Determine the (x, y) coordinate at the center of the cell enclosing the given text.  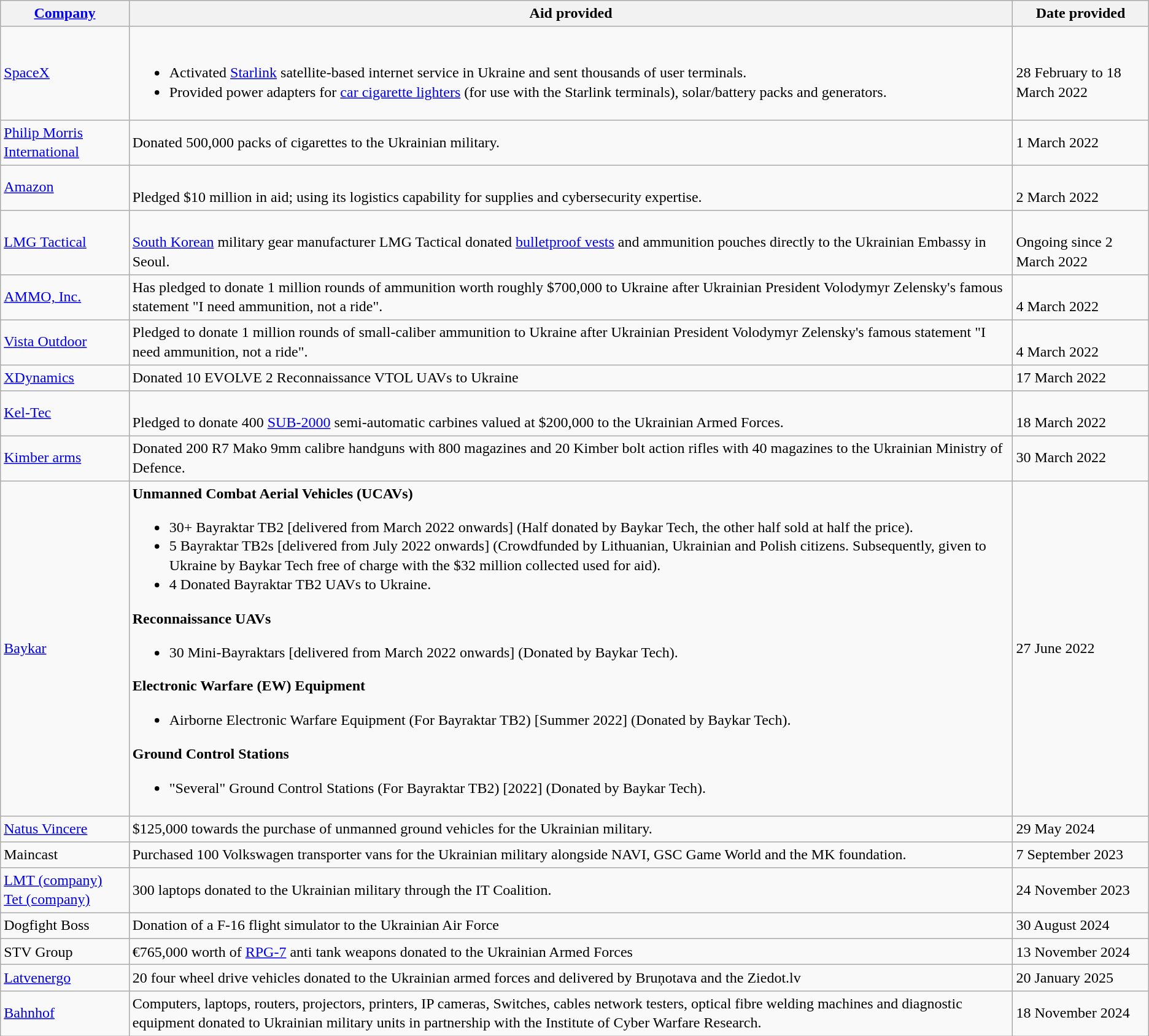
Maincast (65, 855)
18 November 2024 (1080, 1013)
20 January 2025 (1080, 978)
Vista Outdoor (65, 342)
18 March 2022 (1080, 412)
Aid provided (571, 14)
300 laptops donated to the Ukrainian military through the IT Coalition. (571, 890)
Amazon (65, 188)
Dogfight Boss (65, 926)
Philip Morris International (65, 142)
Company (65, 14)
Donated 500,000 packs of cigarettes to the Ukrainian military. (571, 142)
Latvenergo (65, 978)
13 November 2024 (1080, 952)
17 March 2022 (1080, 377)
LMG Tactical (65, 243)
27 June 2022 (1080, 648)
7 September 2023 (1080, 855)
STV Group (65, 952)
SpaceX (65, 74)
28 February to 18 March 2022 (1080, 74)
Ongoing since 2 March 2022 (1080, 243)
$125,000 towards the purchase of unmanned ground vehicles for the Ukrainian military. (571, 829)
XDynamics (65, 377)
29 May 2024 (1080, 829)
AMMO, Inc. (65, 297)
Donated 200 R7 Mako 9mm calibre handguns with 800 magazines and 20 Kimber bolt action rifles with 40 magazines to the Ukrainian Ministry of Defence. (571, 458)
20 four wheel drive vehicles donated to the Ukrainian armed forces and delivered by Bruņotava and the Ziedot.lv (571, 978)
30 March 2022 (1080, 458)
Pledged to donate 400 SUB-2000 semi-automatic carbines valued at $200,000 to the Ukrainian Armed Forces. (571, 412)
Purchased 100 Volkswagen transporter vans for the Ukrainian military alongside NAVI, GSC Game World and the MK foundation. (571, 855)
Baykar (65, 648)
Kimber arms (65, 458)
2 March 2022 (1080, 188)
Donated 10 EVOLVE 2 Reconnaissance VTOL UAVs to Ukraine (571, 377)
Kel-Tec (65, 412)
LMT (company)Tet (company) (65, 890)
24 November 2023 (1080, 890)
€765,000 worth of RPG-7 anti tank weapons donated to the Ukrainian Armed Forces (571, 952)
30 August 2024 (1080, 926)
Date provided (1080, 14)
Bahnhof (65, 1013)
Natus Vincere (65, 829)
South Korean military gear manufacturer LMG Tactical donated bulletproof vests and ammunition pouches directly to the Ukrainian Embassy in Seoul. (571, 243)
Donation of a F-16 flight simulator to the Ukrainian Air Force (571, 926)
1 March 2022 (1080, 142)
Pledged $10 million in aid; using its logistics capability for supplies and cybersecurity expertise. (571, 188)
